Pinpoint the cell where the given text exists, returning its [X, Y] midpoint coordinate. 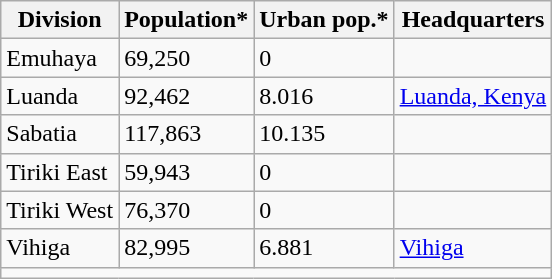
Luanda [60, 96]
69,250 [186, 58]
Tiriki East [60, 172]
117,863 [186, 134]
6.881 [324, 248]
Urban pop.* [324, 20]
Emuhaya [60, 58]
Tiriki West [60, 210]
10.135 [324, 134]
Population* [186, 20]
Luanda, Kenya [473, 96]
76,370 [186, 210]
82,995 [186, 248]
59,943 [186, 172]
Division [60, 20]
Headquarters [473, 20]
92,462 [186, 96]
Sabatia [60, 134]
8.016 [324, 96]
